Identify which cell holds the provided text, then report its (x, y) central coordinate. 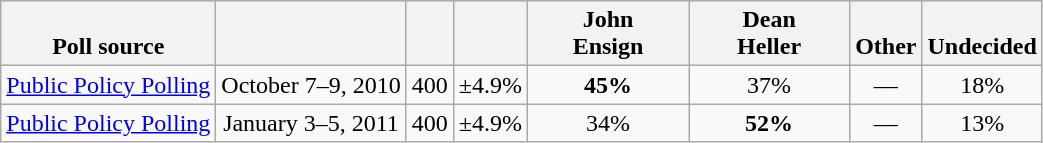
13% (982, 123)
18% (982, 85)
34% (608, 123)
37% (770, 85)
JohnEnsign (608, 34)
45% (608, 85)
52% (770, 123)
Other (886, 34)
January 3–5, 2011 (311, 123)
October 7–9, 2010 (311, 85)
DeanHeller (770, 34)
Undecided (982, 34)
Poll source (108, 34)
